Extract the (x, y) coordinate from the center of the cell holding the provided text.  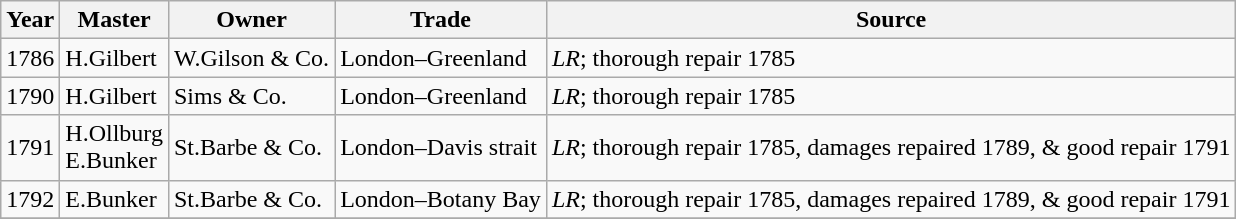
Sims & Co. (251, 96)
Year (30, 20)
Source (891, 20)
1790 (30, 96)
E.Bunker (114, 199)
1791 (30, 148)
H.OllburgE.Bunker (114, 148)
W.Gilson & Co. (251, 58)
London–Botany Bay (441, 199)
London–Davis strait (441, 148)
Owner (251, 20)
Trade (441, 20)
Master (114, 20)
1792 (30, 199)
1786 (30, 58)
